Determine the (x, y) coordinate at the center of the cell enclosing the given text.  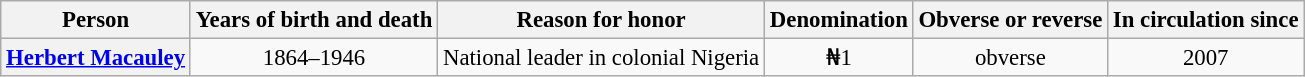
1864–1946 (314, 58)
Obverse or reverse (1010, 20)
National leader in colonial Nigeria (602, 58)
Person (96, 20)
2007 (1206, 58)
In circulation since (1206, 20)
Herbert Macauley (96, 58)
Denomination (840, 20)
Years of birth and death (314, 20)
₦1 (840, 58)
obverse (1010, 58)
Reason for honor (602, 20)
